From the cell containing the given text, extract its center point as (x, y) coordinate. 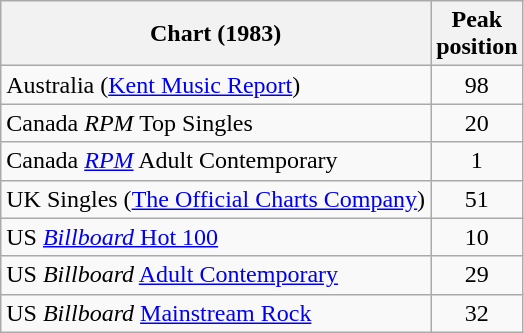
32 (477, 313)
US Billboard Hot 100 (216, 237)
Canada RPM Adult Contemporary (216, 161)
29 (477, 275)
Australia (Kent Music Report) (216, 85)
US Billboard Mainstream Rock (216, 313)
10 (477, 237)
UK Singles (The Official Charts Company) (216, 199)
US Billboard Adult Contemporary (216, 275)
1 (477, 161)
Peakposition (477, 34)
51 (477, 199)
20 (477, 123)
98 (477, 85)
Canada RPM Top Singles (216, 123)
Chart (1983) (216, 34)
